From the cell containing the given text, extract its center point as (x, y) coordinate. 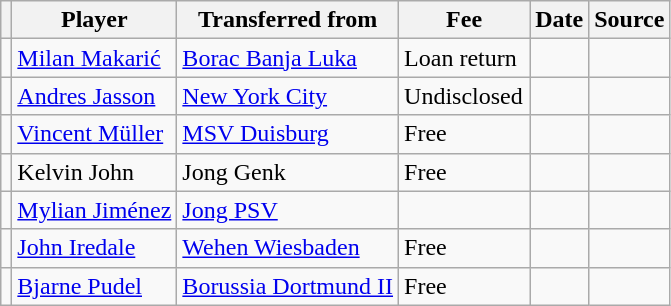
Date (560, 20)
Borac Banja Luka (288, 58)
Milan Makarić (94, 58)
Jong Genk (288, 172)
New York City (288, 96)
Transferred from (288, 20)
Borussia Dortmund II (288, 286)
Fee (464, 20)
MSV Duisburg (288, 134)
Wehen Wiesbaden (288, 248)
Jong PSV (288, 210)
Andres Jasson (94, 96)
Player (94, 20)
Vincent Müller (94, 134)
Undisclosed (464, 96)
Mylian Jiménez (94, 210)
Source (630, 20)
Loan return (464, 58)
Bjarne Pudel (94, 286)
John Iredale (94, 248)
Kelvin John (94, 172)
